From the cell containing the given text, extract its center point as (x, y) coordinate. 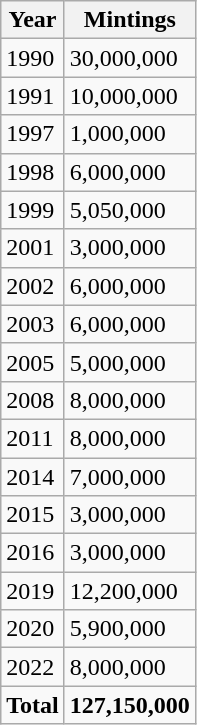
5,000,000 (130, 362)
Total (33, 705)
1999 (33, 210)
2020 (33, 629)
5,050,000 (130, 210)
2002 (33, 286)
30,000,000 (130, 58)
2015 (33, 515)
2022 (33, 667)
2019 (33, 591)
1990 (33, 58)
1,000,000 (130, 134)
Year (33, 20)
2016 (33, 553)
2008 (33, 400)
2003 (33, 324)
2001 (33, 248)
1998 (33, 172)
12,200,000 (130, 591)
2014 (33, 477)
10,000,000 (130, 96)
1997 (33, 134)
2011 (33, 438)
7,000,000 (130, 477)
2005 (33, 362)
Mintings (130, 20)
1991 (33, 96)
5,900,000 (130, 629)
127,150,000 (130, 705)
